Identify which cell holds the provided text, then report its [X, Y] central coordinate. 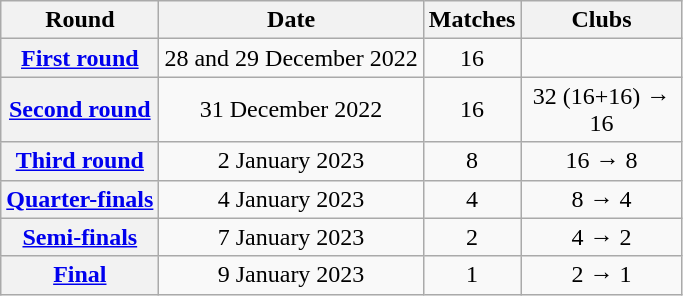
28 and 29 December 2022 [291, 58]
7 January 2023 [291, 237]
First round [80, 58]
32 (16+16) → 16 [602, 110]
Matches [472, 20]
4 [472, 199]
Final [80, 275]
Round [80, 20]
8 → 4 [602, 199]
16 → 8 [602, 161]
Semi-finals [80, 237]
1 [472, 275]
2 → 1 [602, 275]
Third round [80, 161]
4 → 2 [602, 237]
Date [291, 20]
9 January 2023 [291, 275]
Clubs [602, 20]
Second round [80, 110]
4 January 2023 [291, 199]
Quarter-finals [80, 199]
31 December 2022 [291, 110]
8 [472, 161]
2 [472, 237]
2 January 2023 [291, 161]
